Capture the cell that displays the provided text and extract its [x, y] central coordinate. 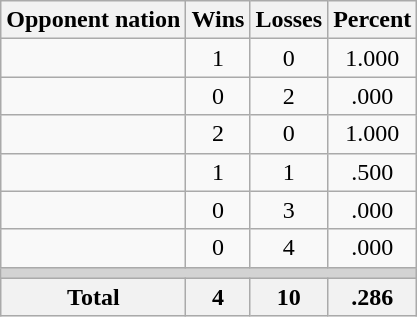
Losses [289, 20]
Total [94, 297]
10 [289, 297]
Opponent nation [94, 20]
.500 [372, 172]
3 [289, 210]
.286 [372, 297]
Percent [372, 20]
Wins [218, 20]
